Extract the (X, Y) coordinate from the center of the cell holding the provided text.  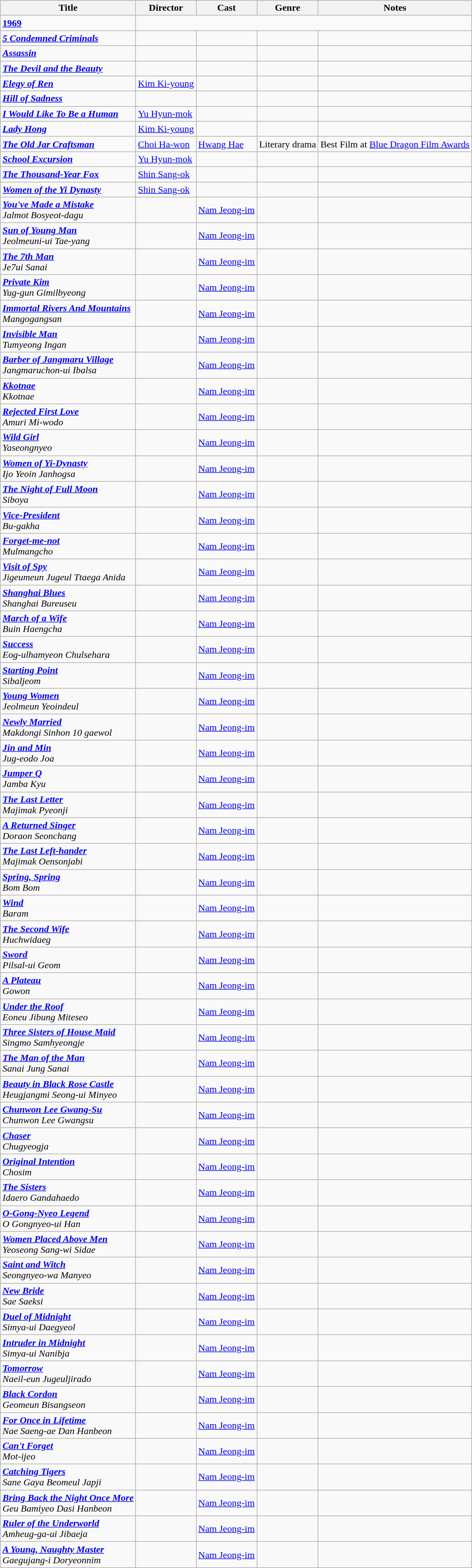
Beauty in Black Rose CastleHeugjangmi Seong-ui Minyeo (68, 1089)
Women of Yi-DynastyIjo Yeoin Janhogsa (68, 468)
Best Film at Blue Dragon Film Awards (395, 144)
The Last Left-handerMajimak Oensonjabi (68, 856)
Spring, SpringBom Bom (68, 882)
Catching TigersSane Gaya Beomeul Japji (68, 1477)
A Young, Naughty MasterGaegujang-i Doryeonnim (68, 1555)
Intruder in MidnightSimya-ui Nanibja (68, 1347)
I Would Like To Be a Human (68, 114)
The SistersIdaero Gandahaedo (68, 1192)
Invisible ManTumyeong Ingan (68, 339)
Jumper QJamba Kyu (68, 779)
The Night of Full MoonSiboya (68, 494)
Notes (395, 8)
The Thousand-Year Fox (68, 174)
Wild GirlYaseongnyeo (68, 443)
The Devil and the Beauty (68, 68)
Barber of Jangmaru VillageJangmaruchon-ui Ibalsa (68, 365)
Bring Back the Night Once MoreGeu Bamiyeo Dasi Hanbeon (68, 1503)
A PlateauGowon (68, 986)
WindBaram (68, 908)
Lady Hong (68, 129)
KkotnaeKkotnae (68, 391)
Black CordonGeomeun Bisangseon (68, 1399)
Women Placed Above MenYeoseong Sang-wi Sidae (68, 1244)
The Last LetterMajimak Pyeonji (68, 804)
Young WomenJeolmeun Yeoindeul (68, 701)
Literary drama (288, 144)
The Old Jar Craftsman (68, 144)
1969 (68, 23)
A Returned SingerDoraon Seonchang (68, 831)
Director (166, 8)
Choi Ha-won (166, 144)
5 Condemned Criminals (68, 38)
New BrideSae Saeksi (68, 1296)
Newly MarriedMakdongi Sinhon 10 gaewol (68, 727)
Visit of SpyJigeumeun Jugeul Ttaega Anida (68, 572)
For Once in LifetimeNae Saeng-ae Dan Hanbeon (68, 1425)
Shanghai BluesShanghai Bureuseu (68, 598)
Ruler of the UnderworldAmheug-ga-ui Jibaeja (68, 1529)
Genre (288, 8)
Elegy of Ren (68, 83)
Saint and WitchSeongnyeo-wa Manyeo (68, 1270)
The Second WifeHuchwidaeg (68, 934)
Forget-me-notMulmangcho (68, 546)
The 7th ManJe7ui Sanai (68, 262)
Immortal Rivers And MountainsMangogangsan (68, 313)
ChaserChugyeogja (68, 1141)
March of a WifeBuin Haengcha (68, 624)
Duel of MidnightSimya-ui Daegyeol (68, 1322)
Rejected First LoveAmuri Mi-wodo (68, 417)
Starting PointSibaljeom (68, 676)
Hwang Hae (226, 144)
Cast (226, 8)
O-Gong-Nyeo LegendO Gongnyeo-ui Han (68, 1219)
Under the RoofEoneu Jibung Miteseo (68, 1011)
Three Sisters of House MaidSingmo Samhyeongje (68, 1037)
SwordPilsal-ui Geom (68, 959)
Sun of Young ManJeolmeuni-ui Tae-yang (68, 236)
Vice-PresidentBu-gakha (68, 520)
School Excursion (68, 159)
Chunwon Lee Gwang-SuChunwon Lee Gwangsu (68, 1115)
Assassin (68, 53)
The Man of the ManSanai Jung Sanai (68, 1064)
Original IntentionChosim (68, 1167)
Can't ForgetMot-ijeo (68, 1452)
TomorrowNaeil-eun Jugeuljirado (68, 1374)
Women of the Yi Dynasty (68, 190)
You've Made a MistakeJalmot Bosyeot-dagu (68, 210)
Hill of Sadness (68, 99)
Title (68, 8)
SuccessEog-ulhamyeon Chulsehara (68, 649)
Jin and MinJug-eodo Joa (68, 753)
Private KimYug-gun Gimilbyeong (68, 288)
